Detect which cell encompasses the target text, then output its [X, Y] center coordinate. 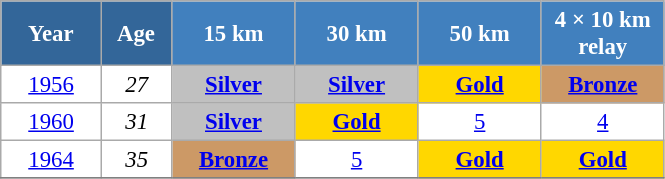
4 [602, 122]
1960 [52, 122]
4 × 10 km relay [602, 34]
Year [52, 34]
50 km [480, 34]
30 km [356, 34]
Age [136, 34]
27 [136, 85]
1956 [52, 85]
35 [136, 160]
1964 [52, 160]
15 km [234, 34]
31 [136, 122]
